Extract the [x, y] coordinate from the center of the cell holding the provided text.  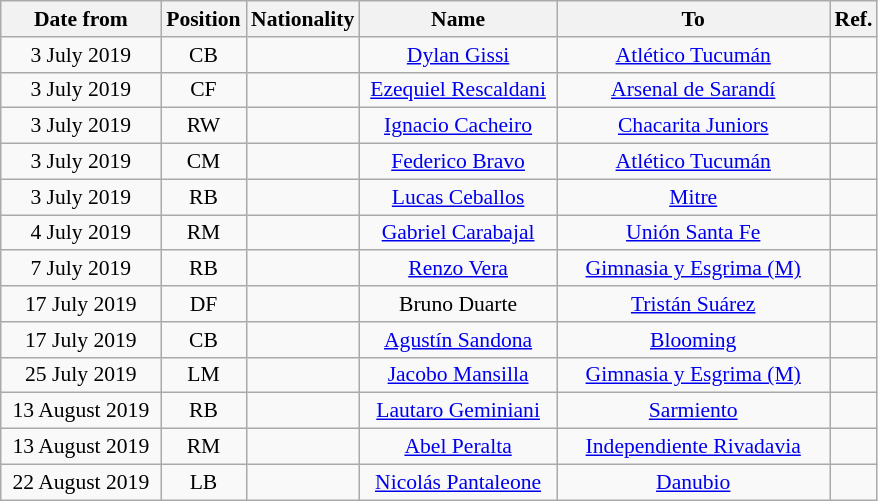
Federico Bravo [458, 162]
CM [204, 162]
Agustín Sandona [458, 340]
Unión Santa Fe [694, 233]
Tristán Suárez [694, 304]
25 July 2019 [81, 375]
Renzo Vera [458, 269]
CF [204, 90]
4 July 2019 [81, 233]
Name [458, 19]
Lautaro Geminiani [458, 411]
Ref. [854, 19]
DF [204, 304]
Blooming [694, 340]
Independiente Rivadavia [694, 447]
Dylan Gissi [458, 55]
LB [204, 482]
LM [204, 375]
Jacobo Mansilla [458, 375]
Nationality [302, 19]
Position [204, 19]
Chacarita Juniors [694, 126]
Arsenal de Sarandí [694, 90]
Sarmiento [694, 411]
Danubio [694, 482]
RW [204, 126]
Bruno Duarte [458, 304]
22 August 2019 [81, 482]
To [694, 19]
Lucas Ceballos [458, 197]
7 July 2019 [81, 269]
Abel Peralta [458, 447]
Nicolás Pantaleone [458, 482]
Date from [81, 19]
Ezequiel Rescaldani [458, 90]
Mitre [694, 197]
Ignacio Cacheiro [458, 126]
Gabriel Carabajal [458, 233]
